Pinpoint the cell where the given text exists, returning its [X, Y] midpoint coordinate. 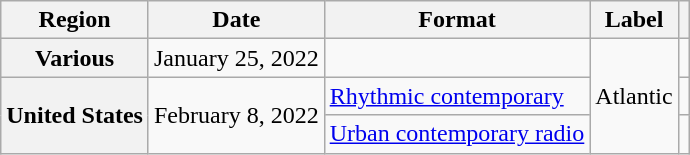
Atlantic [634, 96]
Region [75, 20]
Urban contemporary radio [457, 134]
Various [75, 58]
United States [75, 115]
January 25, 2022 [236, 58]
February 8, 2022 [236, 115]
Format [457, 20]
Rhythmic contemporary [457, 96]
Label [634, 20]
Date [236, 20]
